Provide the [X, Y] coordinate of the cell's center where the given text is located.  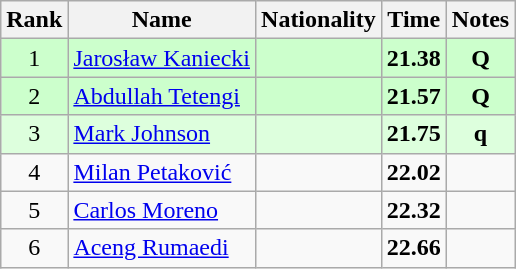
Nationality [319, 20]
3 [34, 134]
21.57 [414, 96]
22.02 [414, 172]
5 [34, 210]
Rank [34, 20]
Carlos Moreno [162, 210]
Jarosław Kaniecki [162, 58]
21.75 [414, 134]
Mark Johnson [162, 134]
Time [414, 20]
1 [34, 58]
Name [162, 20]
22.66 [414, 248]
Abdullah Tetengi [162, 96]
21.38 [414, 58]
6 [34, 248]
22.32 [414, 210]
Aceng Rumaedi [162, 248]
Notes [480, 20]
q [480, 134]
4 [34, 172]
2 [34, 96]
Milan Petaković [162, 172]
